Find where the given text appears and provide that cell's center as (X, Y) coordinate. 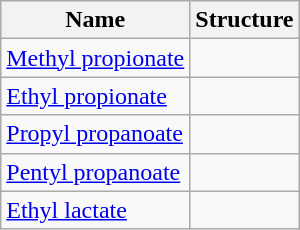
Methyl propionate (96, 58)
Pentyl propanoate (96, 172)
Name (96, 20)
Ethyl propionate (96, 96)
Structure (244, 20)
Ethyl lactate (96, 210)
Propyl propanoate (96, 134)
